Locate the cell with the specified text and output its [X, Y] center coordinate. 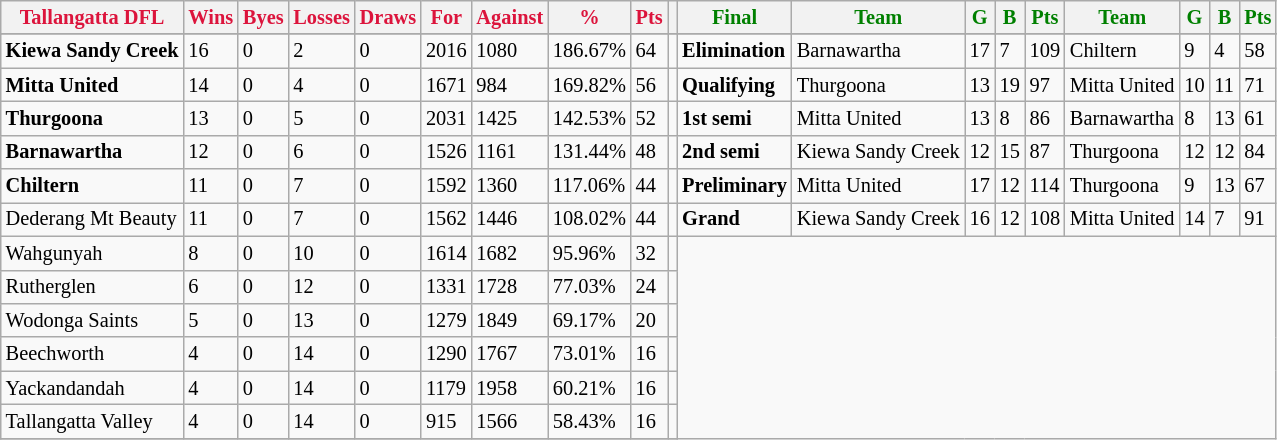
Grand [734, 219]
87 [1045, 152]
1161 [510, 152]
1331 [446, 287]
1526 [446, 152]
1st semi [734, 118]
1958 [510, 388]
1682 [510, 253]
97 [1045, 85]
1592 [446, 186]
1849 [510, 320]
86 [1045, 118]
19 [1010, 85]
117.06% [590, 186]
114 [1045, 186]
71 [1258, 85]
2031 [446, 118]
1671 [446, 85]
20 [650, 320]
67 [1258, 186]
Rutherglen [92, 287]
91 [1258, 219]
Yackandandah [92, 388]
2 [321, 51]
Wahgunyah [92, 253]
Final [734, 17]
Wodonga Saints [92, 320]
Losses [321, 17]
52 [650, 118]
142.53% [590, 118]
58.43% [590, 421]
108 [1045, 219]
61 [1258, 118]
1080 [510, 51]
Beechworth [92, 354]
32 [650, 253]
1290 [446, 354]
984 [510, 85]
60.21% [590, 388]
64 [650, 51]
108.02% [590, 219]
Tallangatta DFL [92, 17]
Qualifying [734, 85]
1728 [510, 287]
131.44% [590, 152]
For [446, 17]
73.01% [590, 354]
Preliminary [734, 186]
2016 [446, 51]
Against [510, 17]
58 [1258, 51]
186.67% [590, 51]
Elimination [734, 51]
% [590, 17]
77.03% [590, 287]
1425 [510, 118]
169.82% [590, 85]
1767 [510, 354]
1566 [510, 421]
1179 [446, 388]
Tallangatta Valley [92, 421]
Dederang Mt Beauty [92, 219]
1360 [510, 186]
69.17% [590, 320]
109 [1045, 51]
Byes [263, 17]
84 [1258, 152]
1279 [446, 320]
56 [650, 85]
24 [650, 287]
Wins [210, 17]
1446 [510, 219]
Draws [388, 17]
95.96% [590, 253]
1614 [446, 253]
915 [446, 421]
2nd semi [734, 152]
48 [650, 152]
1562 [446, 219]
15 [1010, 152]
